Search for the cell housing the specified text and yield its [x, y] center coordinate. 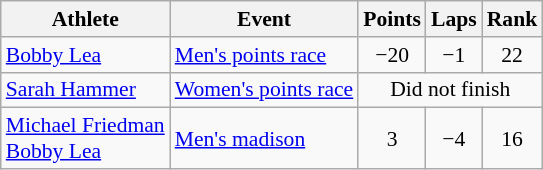
Athlete [86, 19]
22 [512, 55]
−20 [392, 55]
Event [264, 19]
3 [392, 138]
Rank [512, 19]
16 [512, 138]
Laps [454, 19]
Points [392, 19]
Sarah Hammer [86, 90]
Women's points race [264, 90]
−4 [454, 138]
Did not finish [450, 90]
Michael FriedmanBobby Lea [86, 138]
−1 [454, 55]
Men's points race [264, 55]
Bobby Lea [86, 55]
Men's madison [264, 138]
